Provide the (x, y) coordinate of the cell's center where the given text is located.  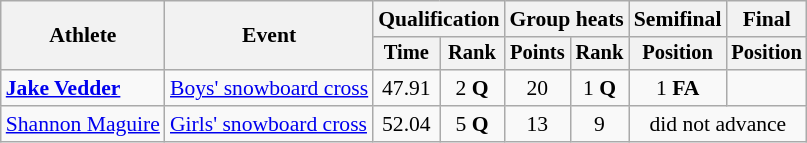
1 Q (600, 88)
Time (406, 54)
1 FA (678, 88)
13 (538, 124)
Girls' snowboard cross (269, 124)
Semifinal (678, 19)
52.04 (406, 124)
Points (538, 54)
Boys' snowboard cross (269, 88)
Final (766, 19)
Group heats (567, 19)
Qualification (438, 19)
Athlete (83, 36)
5 Q (472, 124)
2 Q (472, 88)
20 (538, 88)
Jake Vedder (83, 88)
did not advance (718, 124)
9 (600, 124)
47.91 (406, 88)
Event (269, 36)
Shannon Maguire (83, 124)
